Extract the (X, Y) coordinate from the center of the cell holding the provided text.  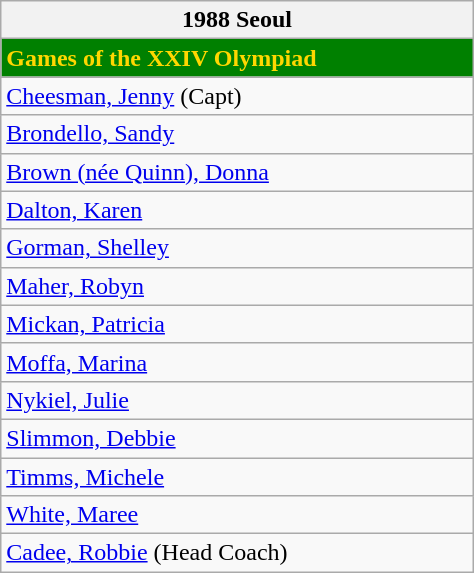
Brondello, Sandy (237, 134)
1988 Seoul (237, 20)
White, Maree (237, 515)
Slimmon, Debbie (237, 438)
Brown (née Quinn), Donna (237, 172)
Nykiel, Julie (237, 400)
Cheesman, Jenny (Capt) (237, 96)
Timms, Michele (237, 477)
Dalton, Karen (237, 210)
Maher, Robyn (237, 286)
Cadee, Robbie (Head Coach) (237, 553)
Mickan, Patricia (237, 324)
Gorman, Shelley (237, 248)
Moffa, Marina (237, 362)
Games of the XXIV Olympiad (237, 58)
